Return the (x, y) coordinate for the center point of the cell that contains the specified text.  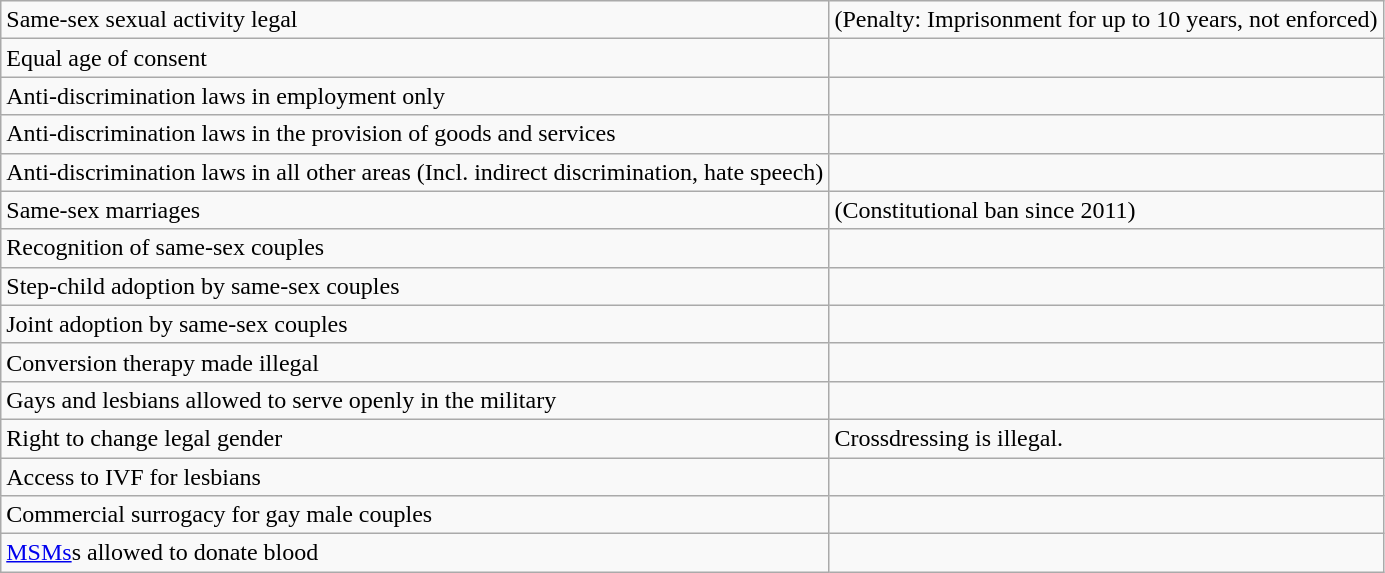
Anti-discrimination laws in all other areas (Incl. indirect discrimination, hate speech) (415, 172)
Same-sex sexual activity legal (415, 20)
Anti-discrimination laws in employment only (415, 96)
Commercial surrogacy for gay male couples (415, 515)
Joint adoption by same-sex couples (415, 324)
Conversion therapy made illegal (415, 362)
Recognition of same-sex couples (415, 248)
Right to change legal gender (415, 438)
(Constitutional ban since 2011) (1106, 210)
Step-child adoption by same-sex couples (415, 286)
Crossdressing is illegal. (1106, 438)
Equal age of consent (415, 58)
Same-sex marriages (415, 210)
(Penalty: Imprisonment for up to 10 years, not enforced) (1106, 20)
Access to IVF for lesbians (415, 477)
MSMss allowed to donate blood (415, 553)
Anti-discrimination laws in the provision of goods and services (415, 134)
Gays and lesbians allowed to serve openly in the military (415, 400)
